Locate the cell with the specified text and output its [X, Y] center coordinate. 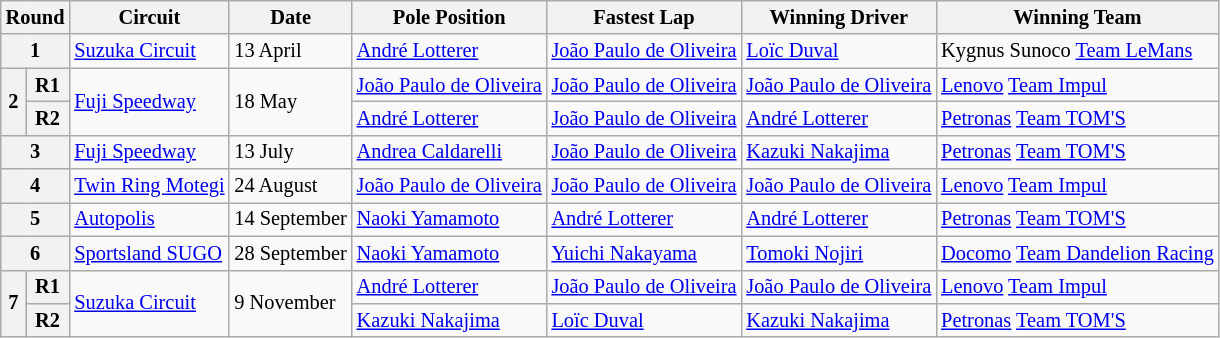
Sportsland SUGO [149, 253]
Date [290, 17]
7 [14, 304]
Autopolis [149, 219]
Circuit [149, 17]
14 September [290, 219]
Winning Team [1078, 17]
6 [36, 253]
Yuichi Nakayama [644, 253]
24 August [290, 186]
Pole Position [450, 17]
Andrea Caldarelli [450, 152]
2 [14, 102]
Fastest Lap [644, 17]
Twin Ring Motegi [149, 186]
1 [36, 51]
4 [36, 186]
13 July [290, 152]
Round [36, 17]
Kygnus Sunoco Team LeMans [1078, 51]
Docomo Team Dandelion Racing [1078, 253]
28 September [290, 253]
18 May [290, 102]
Tomoki Nojiri [838, 253]
9 November [290, 304]
5 [36, 219]
Winning Driver [838, 17]
3 [36, 152]
13 April [290, 51]
